Return (X, Y) of the center of cell containing provided text 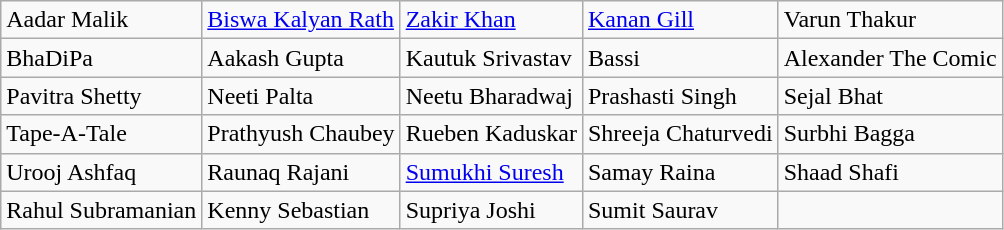
Prathyush Chaubey (301, 134)
Rueben Kaduskar (491, 134)
Sumukhi Suresh (491, 172)
Aadar Malik (102, 20)
Alexander The Comic (890, 58)
Surbhi Bagga (890, 134)
Kenny Sebastian (301, 210)
Shaad Shafi (890, 172)
Kautuk Srivastav (491, 58)
Prashasti Singh (680, 96)
BhaDiPa (102, 58)
Neetu Bharadwaj (491, 96)
Pavitra Shetty (102, 96)
Urooj Ashfaq (102, 172)
Samay Raina (680, 172)
Kanan Gill (680, 20)
Aakash Gupta (301, 58)
Tape-A-Tale (102, 134)
Sejal Bhat (890, 96)
Rahul Subramanian (102, 210)
Supriya Joshi (491, 210)
Neeti Palta (301, 96)
Zakir Khan (491, 20)
Shreeja Chaturvedi (680, 134)
Biswa Kalyan Rath (301, 20)
Sumit Saurav (680, 210)
Varun Thakur (890, 20)
Bassi (680, 58)
Raunaq Rajani (301, 172)
